Determine the (X, Y) coordinate at the center of the cell enclosing the given text.  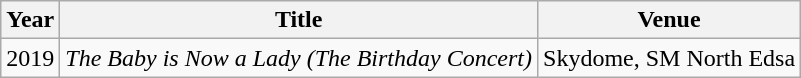
The Baby is Now a Lady (The Birthday Concert) (299, 58)
Year (30, 20)
Title (299, 20)
Venue (670, 20)
Skydome, SM North Edsa (670, 58)
2019 (30, 58)
